From the cell containing the given text, extract its center point as [X, Y] coordinate. 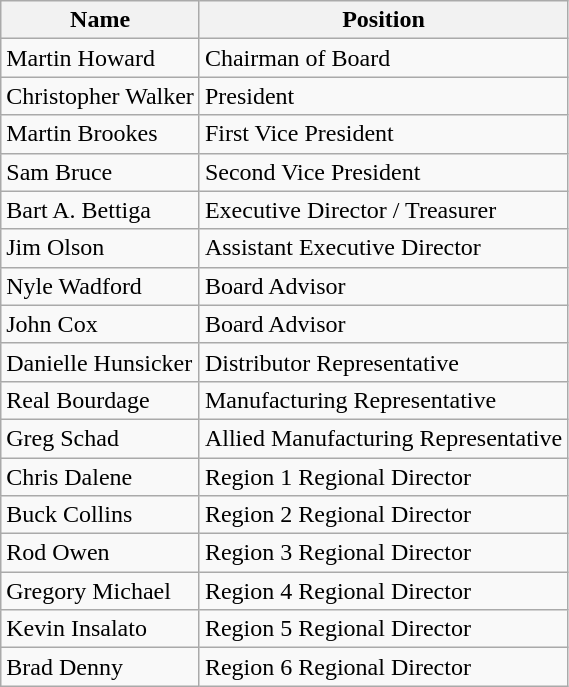
Danielle Hunsicker [100, 362]
Jim Olson [100, 248]
Region 6 Regional Director [383, 667]
Region 3 Regional Director [383, 553]
Name [100, 20]
Gregory Michael [100, 591]
Region 5 Regional Director [383, 629]
Chris Dalene [100, 477]
Allied Manufacturing Representative [383, 438]
Martin Brookes [100, 134]
Rod Owen [100, 553]
Distributor Representative [383, 362]
Real Bourdage [100, 400]
Greg Schad [100, 438]
Manufacturing Representative [383, 400]
First Vice President [383, 134]
Second Vice President [383, 172]
John Cox [100, 324]
Executive Director / Treasurer [383, 210]
Position [383, 20]
Brad Denny [100, 667]
Region 2 Regional Director [383, 515]
Region 1 Regional Director [383, 477]
President [383, 96]
Kevin Insalato [100, 629]
Sam Bruce [100, 172]
Christopher Walker [100, 96]
Assistant Executive Director [383, 248]
Bart A. Bettiga [100, 210]
Region 4 Regional Director [383, 591]
Martin Howard [100, 58]
Nyle Wadford [100, 286]
Chairman of Board [383, 58]
Buck Collins [100, 515]
